Capture the cell that displays the provided text and extract its [x, y] central coordinate. 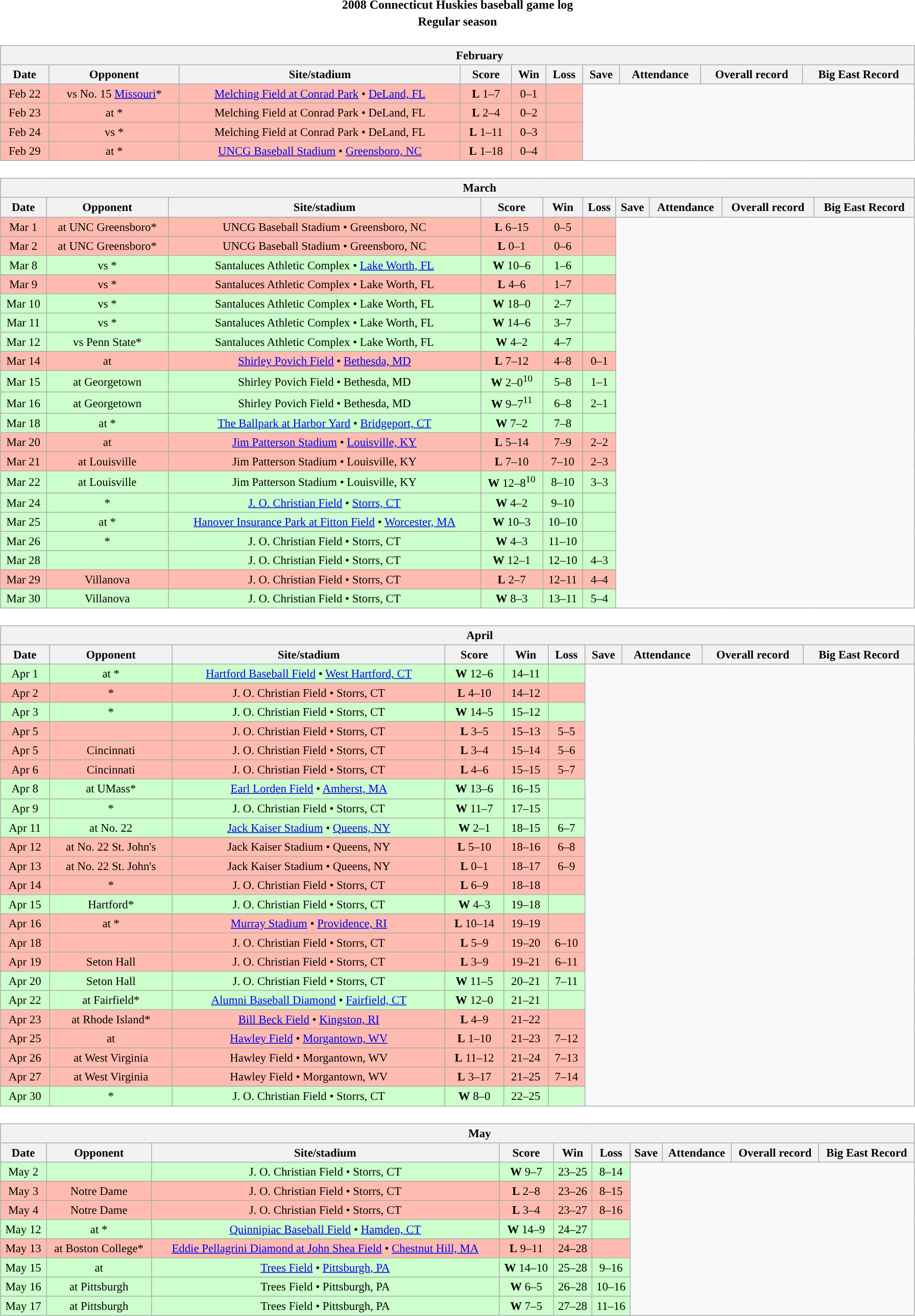
18–17 [526, 866]
W 7–5 [526, 1306]
0–4 [529, 151]
Hanover Insurance Park at Fitton Field • Worcester, MA [324, 522]
Feb 24 [25, 132]
Apr 23 [25, 1020]
L 6–9 [474, 885]
5–5 [566, 732]
L 5–10 [474, 847]
Alumni Baseball Diamond • Fairfield, CT [309, 1000]
Apr 16 [25, 924]
Murray Stadium • Providence, RI [309, 924]
W 12–6 [474, 674]
23–26 [573, 1191]
L 4–10 [474, 693]
9–16 [611, 1267]
vs Penn State* [107, 342]
0–2 [529, 113]
19–19 [526, 924]
7–13 [566, 1058]
May 4 [23, 1210]
17–15 [526, 808]
10–16 [611, 1287]
L 3–5 [474, 732]
L 7–10 [512, 462]
Apr 13 [25, 866]
Mar 9 [23, 284]
12–10 [563, 560]
Mar 14 [23, 361]
10–10 [563, 522]
Apr 2 [25, 693]
May 3 [23, 1191]
14–11 [526, 674]
Mar 16 [23, 403]
L 1–10 [474, 1039]
W 9–711 [512, 403]
21–23 [526, 1039]
W 12–0 [474, 1000]
Mar 18 [23, 424]
April [457, 636]
Mar 10 [23, 303]
2–7 [563, 303]
vs No. 15 Missouri* [114, 93]
L 1–11 [486, 132]
23–27 [573, 1210]
Apr 12 [25, 847]
March [457, 188]
Feb 23 [25, 113]
Apr 8 [25, 789]
Mar 12 [23, 342]
0–5 [563, 226]
8–14 [611, 1171]
W 10–6 [512, 265]
Apr 3 [25, 712]
21–24 [526, 1058]
19–18 [526, 904]
4–3 [599, 560]
W 14–10 [526, 1267]
Quinnipiac Baseball Field • Hamden, CT [325, 1229]
15–12 [526, 712]
5–8 [563, 381]
Apr 19 [25, 962]
W 2–010 [512, 381]
5–6 [566, 750]
W 14–6 [512, 322]
4–4 [599, 579]
7–11 [566, 981]
2–3 [599, 462]
W 2–1 [474, 828]
May 12 [23, 1229]
W 13–6 [474, 789]
at Rhode Island* [111, 1020]
Apr 1 [25, 674]
Apr 6 [25, 770]
14–12 [526, 693]
W 8–3 [512, 599]
W 14–5 [474, 712]
Mar 28 [23, 560]
15–14 [526, 750]
February [457, 55]
W 12–810 [512, 482]
Apr 14 [25, 885]
21–25 [526, 1077]
Apr 30 [25, 1096]
L 10–14 [474, 924]
21–21 [526, 1000]
W 18–0 [512, 303]
W 9–7 [526, 1171]
Apr 27 [25, 1077]
3–3 [599, 482]
May 16 [23, 1287]
6–11 [566, 962]
3–7 [563, 322]
11–16 [611, 1306]
W 6–5 [526, 1287]
Mar 21 [23, 462]
Mar 11 [23, 322]
W 14–9 [526, 1229]
Hartford Baseball Field • West Hartford, CT [309, 674]
15–13 [526, 732]
Mar 20 [23, 442]
W 7–2 [512, 424]
May 15 [23, 1267]
2–1 [599, 403]
Apr 25 [25, 1039]
6–10 [566, 943]
Mar 29 [23, 579]
6–7 [566, 828]
Mar 25 [23, 522]
Mar 15 [23, 381]
L 2–8 [526, 1191]
Apr 9 [25, 808]
8–10 [563, 482]
L 6–15 [512, 226]
9–10 [563, 503]
7–8 [563, 424]
Earl Lorden Field • Amherst, MA [309, 789]
Mar 26 [23, 541]
5–7 [566, 770]
23–25 [573, 1171]
7–14 [566, 1077]
11–10 [563, 541]
May 17 [23, 1306]
L 9–11 [526, 1249]
22–25 [526, 1096]
1–7 [563, 284]
Mar 22 [23, 482]
L 4–9 [474, 1020]
W 10–3 [512, 522]
21–22 [526, 1020]
1–6 [563, 265]
13–11 [563, 599]
Apr 11 [25, 828]
L 7–12 [512, 361]
L 5–9 [474, 943]
19–20 [526, 943]
at Boston College* [99, 1249]
L 2–7 [512, 579]
18–15 [526, 828]
27–28 [573, 1306]
19–21 [526, 962]
L 3–9 [474, 962]
Feb 29 [25, 151]
Apr 20 [25, 981]
Mar 8 [23, 265]
0–3 [529, 132]
W 8–0 [474, 1096]
1–1 [599, 381]
25–28 [573, 1267]
L 5–14 [512, 442]
Hartford* [111, 904]
7–12 [566, 1039]
6–9 [566, 866]
15–15 [526, 770]
Apr 22 [25, 1000]
Bill Beck Field • Kingston, RI [309, 1020]
at UMass* [111, 789]
Feb 22 [25, 93]
4–7 [563, 342]
4–8 [563, 361]
Mar 2 [23, 246]
0–6 [563, 246]
Apr 18 [25, 943]
Mar 1 [23, 226]
The Ballpark at Harbor Yard • Bridgeport, CT [324, 424]
L 1–18 [486, 151]
at No. 22 [111, 828]
L 1–7 [486, 93]
7–9 [563, 442]
Eddie Pellagrini Diamond at John Shea Field • Chestnut Hill, MA [325, 1249]
W 11–5 [474, 981]
L 3–17 [474, 1077]
12–11 [563, 579]
L 11–12 [474, 1058]
at Fairfield* [111, 1000]
18–18 [526, 885]
24–28 [573, 1249]
26–28 [573, 1287]
20–21 [526, 981]
Apr 15 [25, 904]
18–16 [526, 847]
Mar 30 [23, 599]
L 2–4 [486, 113]
W 12–1 [512, 560]
Mar 24 [23, 503]
16–15 [526, 789]
7–10 [563, 462]
2–2 [599, 442]
May [457, 1133]
8–15 [611, 1191]
W 11–7 [474, 808]
May 13 [23, 1249]
24–27 [573, 1229]
Apr 26 [25, 1058]
5–4 [599, 599]
May 2 [23, 1171]
8–16 [611, 1210]
